Locate the cell with the specified text and output its [x, y] center coordinate. 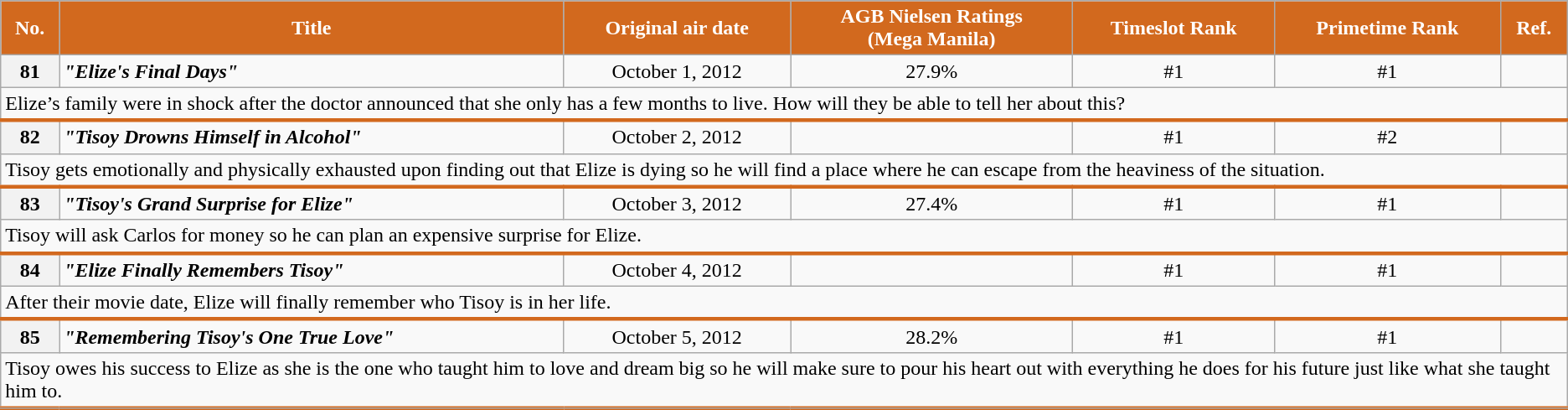
Original air date [677, 29]
Timeslot Rank [1174, 29]
October 3, 2012 [677, 204]
October 4, 2012 [677, 270]
Tisoy will ask Carlos for money so he can plan an expensive surprise for Elize. [784, 236]
84 [30, 270]
85 [30, 336]
27.9% [931, 71]
No. [30, 29]
"Tisoy Drowns Himself in Alcohol" [312, 137]
After their movie date, Elize will finally remember who Tisoy is in her life. [784, 303]
Title [312, 29]
"Tisoy's Grand Surprise for Elize" [312, 204]
82 [30, 137]
83 [30, 204]
"Remembering Tisoy's One True Love" [312, 336]
#2 [1388, 137]
Elize’s family were in shock after the doctor announced that she only has a few months to live. How will they be able to tell her about this? [784, 104]
Primetime Rank [1388, 29]
October 5, 2012 [677, 336]
27.4% [931, 204]
AGB Nielsen Ratings(Mega Manila) [931, 29]
Ref. [1534, 29]
October 2, 2012 [677, 137]
October 1, 2012 [677, 71]
81 [30, 71]
28.2% [931, 336]
"Elize's Final Days" [312, 71]
"Elize Finally Remembers Tisoy" [312, 270]
